Determine the (x, y) coordinate at the center of the cell enclosing the given text.  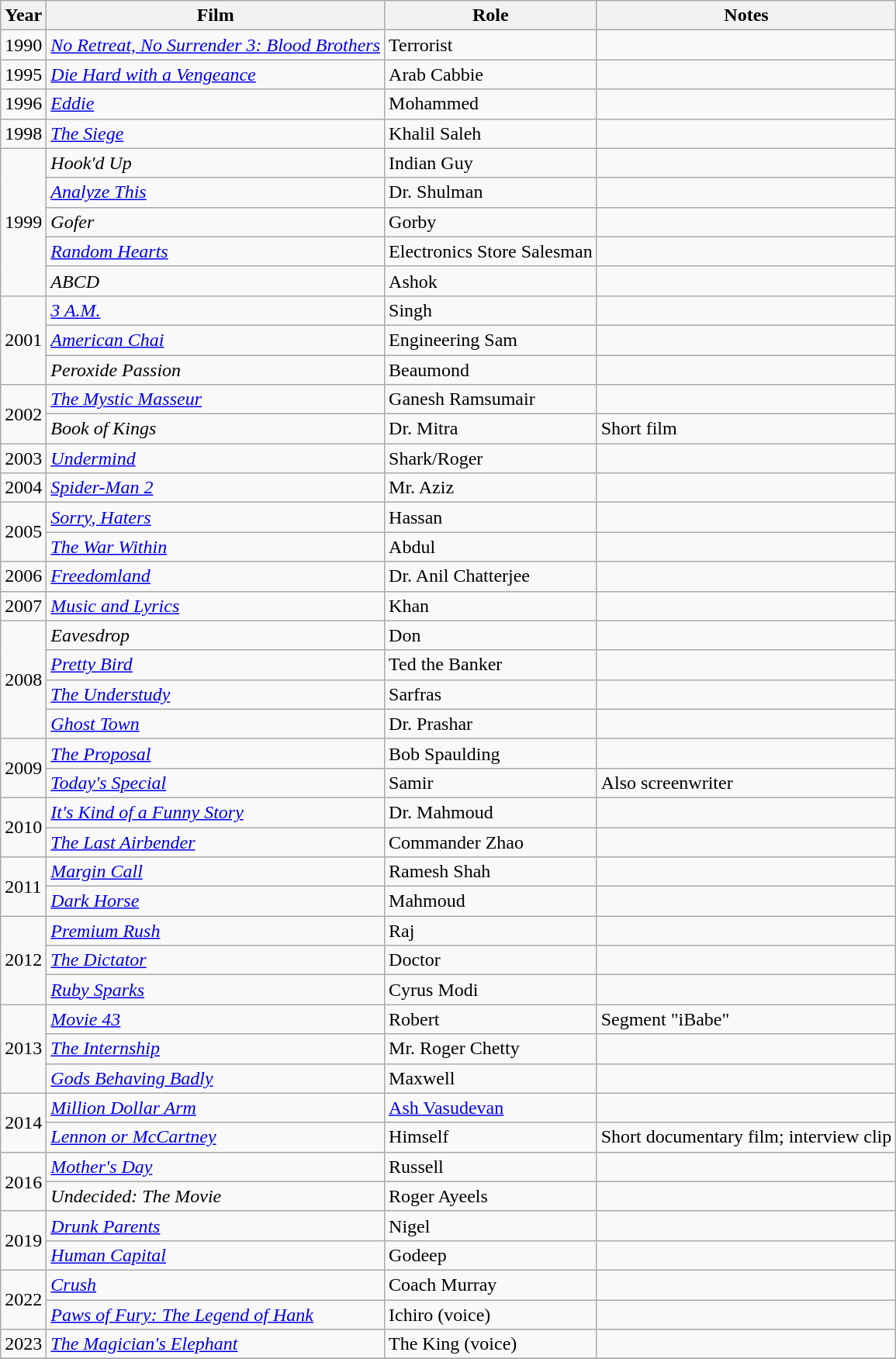
Terrorist (491, 45)
The Last Airbender (216, 842)
Ashok (491, 281)
Ash Vasudevan (491, 1108)
Year (23, 16)
The King (voice) (491, 1344)
Million Dollar Arm (216, 1108)
Short film (746, 429)
2001 (23, 340)
Mr. Aziz (491, 488)
No Retreat, No Surrender 3: Blood Brothers (216, 45)
Paws of Fury: The Legend of Hank (216, 1315)
Russell (491, 1167)
2011 (23, 887)
Segment "iBabe" (746, 1019)
The Internship (216, 1049)
Engineering Sam (491, 340)
Pretty Bird (216, 665)
Robert (491, 1019)
Hook'd Up (216, 163)
1999 (23, 222)
American Chai (216, 340)
Gods Behaving Badly (216, 1078)
Maxwell (491, 1078)
Notes (746, 16)
Gorby (491, 222)
Commander Zhao (491, 842)
1996 (23, 104)
Indian Guy (491, 163)
The Mystic Masseur (216, 399)
Today's Special (216, 783)
2013 (23, 1049)
2014 (23, 1122)
Ted the Banker (491, 665)
Crush (216, 1285)
2023 (23, 1344)
Book of Kings (216, 429)
ABCD (216, 281)
Sarfras (491, 694)
2016 (23, 1181)
Lennon or McCartney (216, 1137)
Khalil Saleh (491, 133)
Peroxide Passion (216, 370)
2008 (23, 679)
Analyze This (216, 192)
2007 (23, 606)
Doctor (491, 960)
Mother's Day (216, 1167)
Coach Murray (491, 1285)
Himself (491, 1137)
Khan (491, 606)
Beaumond (491, 370)
The Dictator (216, 960)
Electronics Store Salesman (491, 251)
Music and Lyrics (216, 606)
The War Within (216, 547)
Mohammed (491, 104)
1995 (23, 74)
Sorry, Haters (216, 517)
Ganesh Ramsumair (491, 399)
It's Kind of a Funny Story (216, 812)
Ghost Town (216, 724)
Dr. Shulman (491, 192)
Premium Rush (216, 931)
Abdul (491, 547)
2005 (23, 532)
Dr. Prashar (491, 724)
Die Hard with a Vengeance (216, 74)
2002 (23, 414)
Spider-Man 2 (216, 488)
Arab Cabbie (491, 74)
Human Capital (216, 1255)
3 A.M. (216, 310)
Short documentary film; interview clip (746, 1137)
Eddie (216, 104)
Role (491, 16)
2022 (23, 1299)
Undermind (216, 458)
2003 (23, 458)
Ruby Sparks (216, 990)
Roger Ayeels (491, 1196)
Eavesdrop (216, 635)
Mahmoud (491, 901)
2019 (23, 1240)
The Understudy (216, 694)
Nigel (491, 1226)
Dr. Mitra (491, 429)
2004 (23, 488)
Cyrus Modi (491, 990)
Hassan (491, 517)
Movie 43 (216, 1019)
Shark/Roger (491, 458)
2009 (23, 768)
Dr. Mahmoud (491, 812)
Margin Call (216, 872)
Don (491, 635)
1998 (23, 133)
The Magician's Elephant (216, 1344)
1990 (23, 45)
Ichiro (voice) (491, 1315)
Mr. Roger Chetty (491, 1049)
Random Hearts (216, 251)
Bob Spaulding (491, 753)
The Proposal (216, 753)
Freedomland (216, 576)
Ramesh Shah (491, 872)
2010 (23, 827)
Undecided: The Movie (216, 1196)
Godeep (491, 1255)
2012 (23, 960)
Film (216, 16)
The Siege (216, 133)
Gofer (216, 222)
Drunk Parents (216, 1226)
Singh (491, 310)
Raj (491, 931)
Dr. Anil Chatterjee (491, 576)
Samir (491, 783)
Dark Horse (216, 901)
2006 (23, 576)
Also screenwriter (746, 783)
